From the cell containing the given text, extract its center point as (x, y) coordinate. 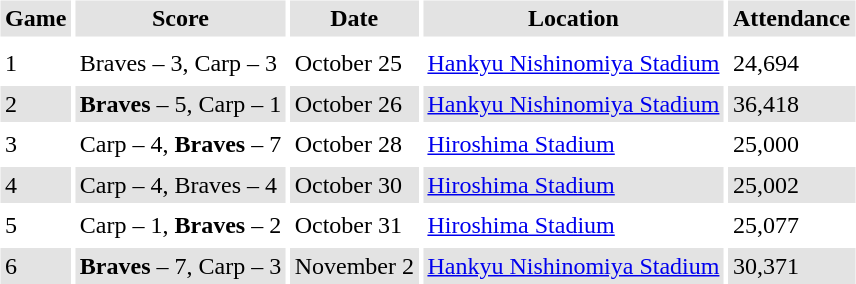
1 (35, 64)
Location (574, 18)
25,002 (791, 185)
Carp – 4, Braves – 7 (180, 144)
36,418 (791, 104)
Braves – 5, Carp – 1 (180, 104)
6 (35, 266)
October 25 (354, 64)
25,000 (791, 144)
Date (354, 18)
2 (35, 104)
Braves – 7, Carp – 3 (180, 266)
24,694 (791, 64)
October 31 (354, 226)
Game (35, 18)
Carp – 1, Braves – 2 (180, 226)
Score (180, 18)
4 (35, 185)
October 28 (354, 144)
Attendance (791, 18)
30,371 (791, 266)
Braves – 3, Carp – 3 (180, 64)
3 (35, 144)
October 26 (354, 104)
November 2 (354, 266)
Carp – 4, Braves – 4 (180, 185)
5 (35, 226)
October 30 (354, 185)
25,077 (791, 226)
